From the cell containing the given text, extract its center point as (x, y) coordinate. 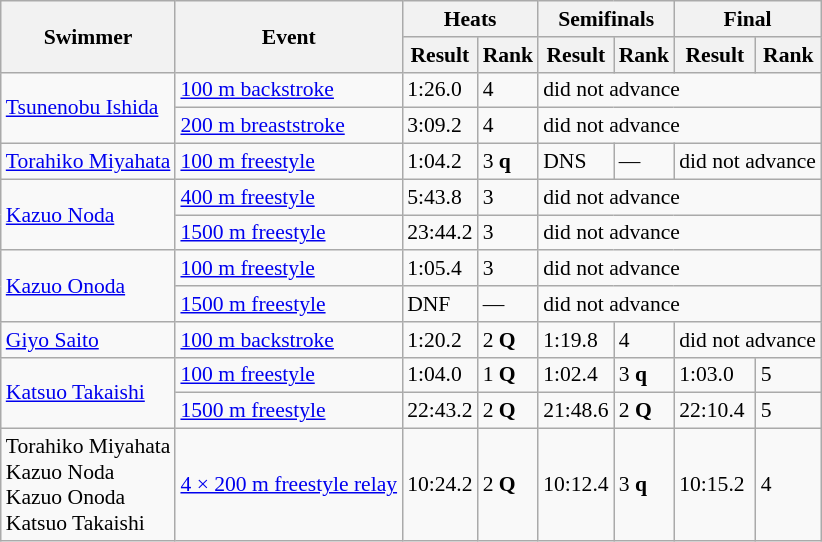
Kazuo Noda (88, 214)
Heats (470, 19)
Final (748, 19)
1:03.0 (714, 375)
Giyo Saito (88, 340)
Event (288, 36)
21:48.6 (576, 411)
1:20.2 (440, 340)
1:26.0 (440, 90)
4 × 200 m freestyle relay (288, 485)
10:15.2 (714, 485)
5:43.8 (440, 197)
Tsunenobu Ishida (88, 108)
Kazuo Onoda (88, 286)
22:43.2 (440, 411)
10:24.2 (440, 485)
1 Q (508, 375)
Swimmer (88, 36)
DNF (440, 304)
23:44.2 (440, 233)
Torahiko Miyahata (88, 162)
10:12.4 (576, 485)
Torahiko Miyahata Kazuo Noda Kazuo Onoda Katsuo Takaishi (88, 485)
1:04.0 (440, 375)
400 m freestyle (288, 197)
3:09.2 (440, 126)
22:10.4 (714, 411)
1:04.2 (440, 162)
Semifinals (606, 19)
1:02.4 (576, 375)
1:05.4 (440, 269)
Katsuo Takaishi (88, 392)
DNS (576, 162)
1:19.8 (576, 340)
200 m breaststroke (288, 126)
